Provide the (X, Y) coordinate of the cell's center where the given text is located.  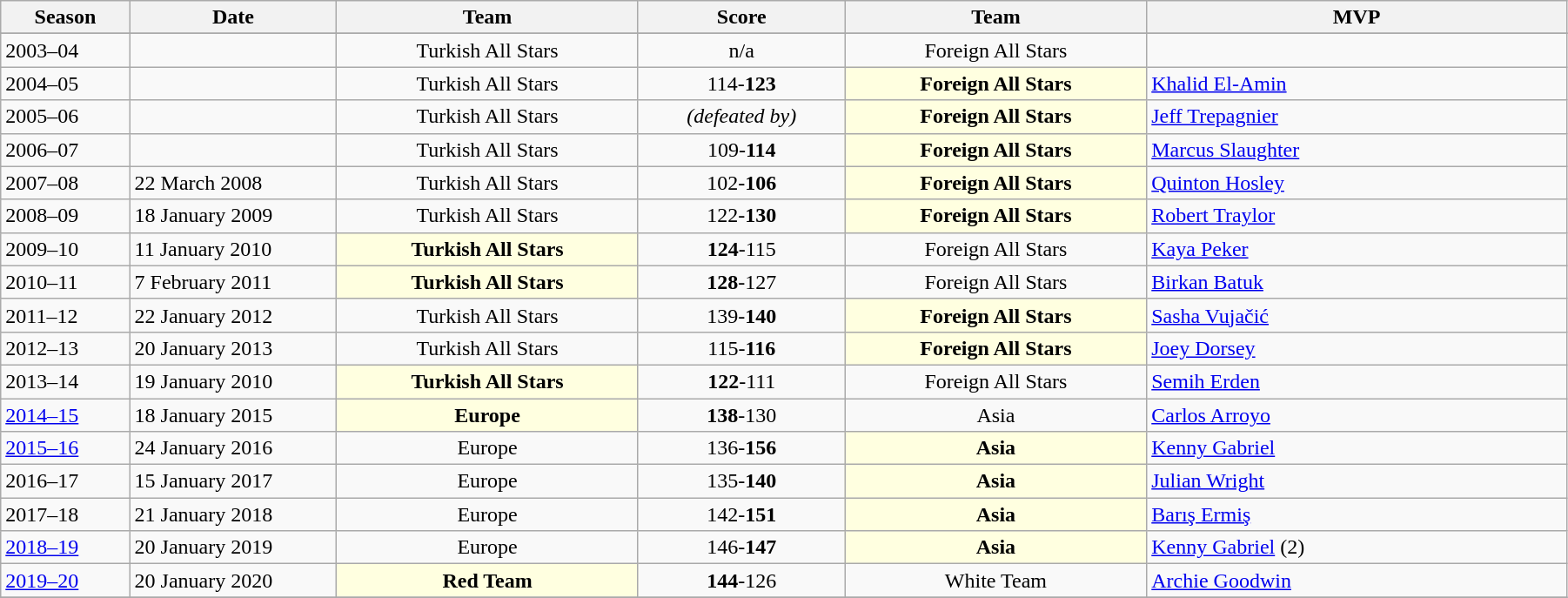
(defeated by) (741, 117)
2015–16 (65, 448)
144-126 (741, 581)
136-156 (741, 448)
22 January 2012 (233, 315)
102-106 (741, 183)
Semih Erden (1357, 381)
2007–08 (65, 183)
Quinton Hosley (1357, 183)
Red Team (487, 581)
Archie Goodwin (1357, 581)
138-130 (741, 415)
Kenny Gabriel (2) (1357, 548)
19 January 2010 (233, 381)
2011–12 (65, 315)
2016–17 (65, 481)
139-140 (741, 315)
20 January 2019 (233, 548)
n/a (741, 50)
114-123 (741, 84)
2012–13 (65, 348)
124-115 (741, 249)
2019–20 (65, 581)
Kaya Peker (1357, 249)
2017–18 (65, 514)
Birkan Batuk (1357, 282)
Carlos Arroyo (1357, 415)
2004–05 (65, 84)
Robert Traylor (1357, 216)
7 February 2011 (233, 282)
Jeff Trepagnier (1357, 117)
MVP (1357, 17)
Score (741, 17)
Season (65, 17)
Marcus Slaughter (1357, 150)
2003–04 (65, 50)
135-140 (741, 481)
15 January 2017 (233, 481)
Julian Wright (1357, 481)
18 January 2009 (233, 216)
115-116 (741, 348)
Kenny Gabriel (1357, 448)
Sasha Vujačić (1357, 315)
2010–11 (65, 282)
2005–06 (65, 117)
2008–09 (65, 216)
Khalid El-Amin (1357, 84)
Date (233, 17)
21 January 2018 (233, 514)
Barış Ermiş (1357, 514)
122-111 (741, 381)
20 January 2013 (233, 348)
122-130 (741, 216)
128-127 (741, 282)
2009–10 (65, 249)
2014–15 (65, 415)
2018–19 (65, 548)
22 March 2008 (233, 183)
11 January 2010 (233, 249)
24 January 2016 (233, 448)
20 January 2020 (233, 581)
18 January 2015 (233, 415)
White Team (995, 581)
Joey Dorsey (1357, 348)
142-151 (741, 514)
109-114 (741, 150)
2006–07 (65, 150)
2013–14 (65, 381)
146-147 (741, 548)
